Detect which cell encompasses the target text, then output its [X, Y] center coordinate. 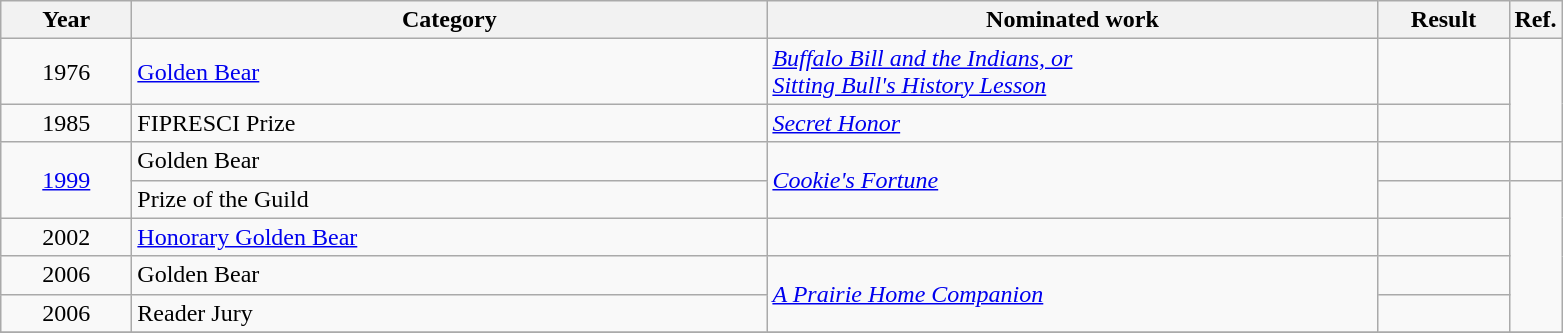
Category [450, 20]
Honorary Golden Bear [450, 237]
A Prairie Home Companion [1072, 294]
1985 [66, 123]
Year [66, 20]
Reader Jury [450, 313]
FIPRESCI Prize [450, 123]
Buffalo Bill and the Indians, or Sitting Bull's History Lesson [1072, 72]
1999 [66, 180]
Result [1444, 20]
1976 [66, 72]
Secret Honor [1072, 123]
Nominated work [1072, 20]
Cookie's Fortune [1072, 180]
Ref. [1536, 20]
Prize of the Guild [450, 199]
2002 [66, 237]
